Find where the given text appears and provide that cell's center as (X, Y) coordinate. 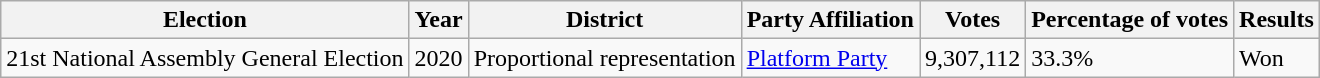
33.3% (1130, 58)
Votes (973, 20)
9,307,112 (973, 58)
Results (1277, 20)
Proportional representation (604, 58)
Election (205, 20)
Platform Party (830, 58)
Won (1277, 58)
21st National Assembly General Election (205, 58)
2020 (438, 58)
Percentage of votes (1130, 20)
Year (438, 20)
District (604, 20)
Party Affiliation (830, 20)
